Locate the cell with the specified text and output its (X, Y) center coordinate. 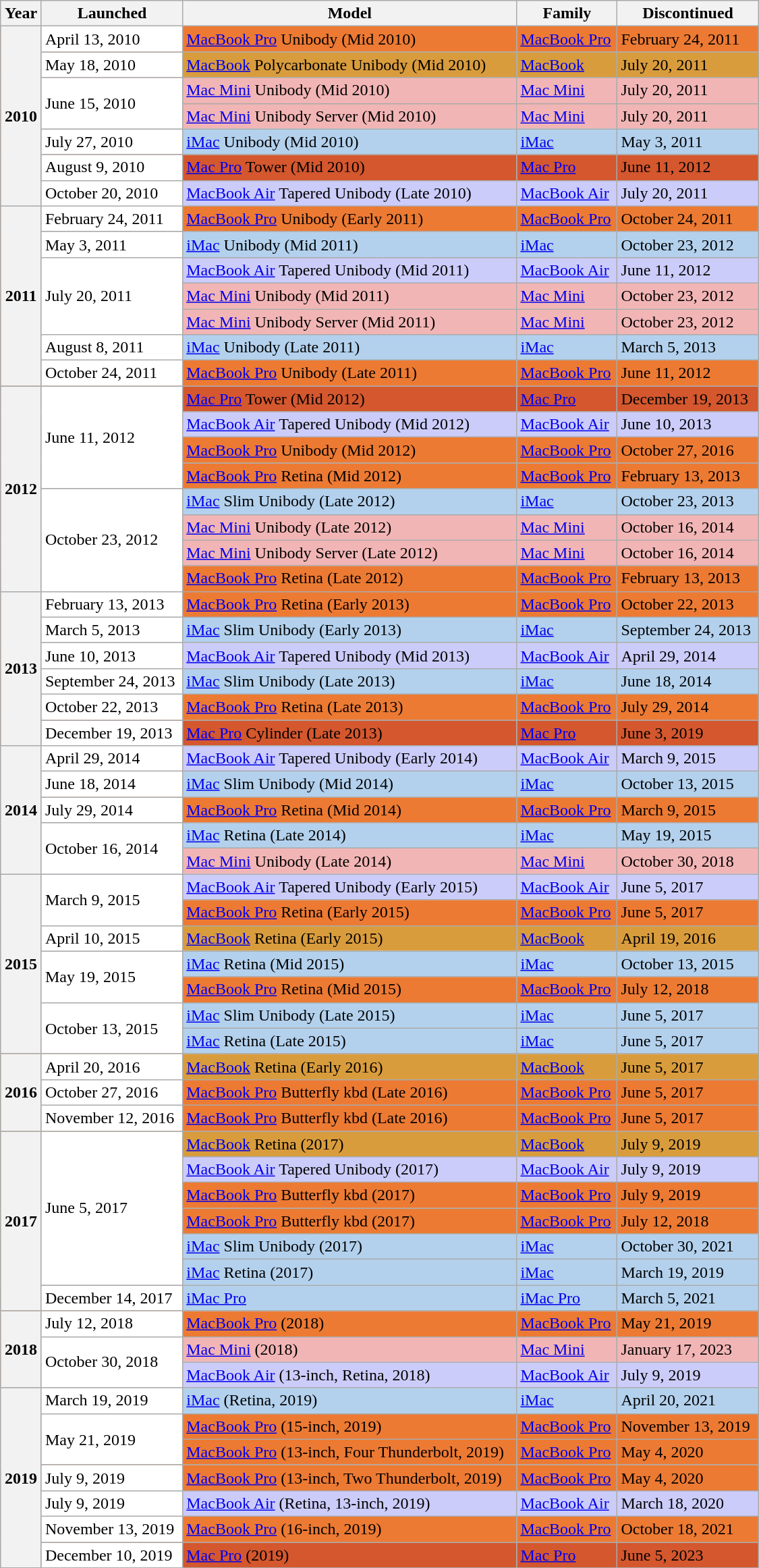
iMac Retina (2017) (349, 1272)
Launched (112, 13)
MacBook Pro (13-inch, Two Thunderbolt, 2019) (349, 1478)
2013 (22, 668)
iMac Unibody (Late 2011) (349, 348)
MacBook Pro Retina (Late 2013) (349, 707)
MacBook Retina (2017) (349, 1144)
Mac Pro (2019) (349, 1555)
March 18, 2020 (688, 1503)
November 12, 2016 (112, 1118)
2010 (22, 116)
October 30, 2021 (688, 1247)
October 20, 2010 (112, 193)
April 13, 2010 (112, 39)
MacBook Retina (Early 2016) (349, 1066)
iMac Slim Unibody (Mid 2014) (349, 784)
iMac Slim Unibody (Late 2012) (349, 502)
2019 (22, 1478)
MacBook Air Tapered Unibody (Early 2014) (349, 759)
iMac Unibody (Mid 2011) (349, 244)
August 9, 2010 (112, 167)
March 5, 2021 (688, 1298)
iMac Unibody (Mid 2010) (349, 142)
MacBook Air Tapered Unibody (2017) (349, 1170)
Mac Mini Unibody (Late 2012) (349, 527)
MacBook Pro (16-inch, 2019) (349, 1529)
April 19, 2016 (688, 938)
iMac Slim Unibody (Early 2013) (349, 630)
June 3, 2019 (688, 732)
Mac Mini Unibody (Late 2014) (349, 861)
MacBook Pro Retina (Early 2015) (349, 913)
MacBook Polycarbonate Unibody (Mid 2010) (349, 65)
MacBook Air (Retina, 13-inch, 2019) (349, 1503)
July 27, 2010 (112, 142)
MacBook Pro Retina (Late 2012) (349, 578)
MacBook Pro Retina (Mid 2014) (349, 810)
MacBook Pro Unibody (Early 2011) (349, 219)
June 15, 2010 (112, 103)
December 10, 2019 (112, 1555)
Mac Mini Unibody Server (Mid 2010) (349, 116)
MacBook Air Tapered Unibody (Late 2010) (349, 193)
January 17, 2023 (688, 1349)
MacBook Pro Unibody (Mid 2010) (349, 39)
MacBook Air (13-inch, Retina, 2018) (349, 1375)
iMac Slim Unibody (2017) (349, 1247)
MacBook Pro (13-inch, Four Thunderbolt, 2019) (349, 1452)
2017 (22, 1221)
April 20, 2021 (688, 1401)
MacBook Pro (2018) (349, 1324)
April 20, 2016 (112, 1066)
MacBook Retina (Early 2015) (349, 938)
June 5, 2023 (688, 1555)
Year (22, 13)
2018 (22, 1349)
December 14, 2017 (112, 1298)
2014 (22, 810)
MacBook Air Tapered Unibody (Mid 2011) (349, 270)
iMac Retina (Late 2015) (349, 1041)
MacBook Pro (15-inch, 2019) (349, 1426)
Mac Mini Unibody Server (Mid 2011) (349, 322)
MacBook Pro Retina (Mid 2012) (349, 476)
Family (567, 13)
October 18, 2021 (688, 1529)
MacBook Pro Unibody (Late 2011) (349, 373)
MacBook Air Tapered Unibody (Mid 2013) (349, 655)
Model (349, 13)
2016 (22, 1092)
August 8, 2011 (112, 348)
MacBook Air Tapered Unibody (Early 2015) (349, 887)
Mac Mini (2018) (349, 1349)
MacBook Pro Retina (Mid 2015) (349, 990)
Mac Mini Unibody (Mid 2011) (349, 296)
2011 (22, 296)
MacBook Air Tapered Unibody (Mid 2012) (349, 425)
Discontinued (688, 13)
MacBook Pro Unibody (Mid 2012) (349, 450)
MacBook Pro Retina (Early 2013) (349, 604)
iMac Slim Unibody (Late 2015) (349, 1015)
Mac Mini Unibody Server (Late 2012) (349, 553)
April 10, 2015 (112, 938)
iMac Slim Unibody (Late 2013) (349, 681)
2012 (22, 489)
Mac Mini Unibody (Mid 2010) (349, 90)
iMac Retina (Late 2014) (349, 836)
Mac Pro Tower (Mid 2012) (349, 399)
October 23, 2013 (688, 502)
Mac Pro Cylinder (Late 2013) (349, 732)
2015 (22, 964)
iMac (Retina, 2019) (349, 1401)
iMac Retina (Mid 2015) (349, 964)
May 18, 2010 (112, 65)
Mac Pro Tower (Mid 2010) (349, 167)
